Detect which cell encompasses the target text, then output its (X, Y) center coordinate. 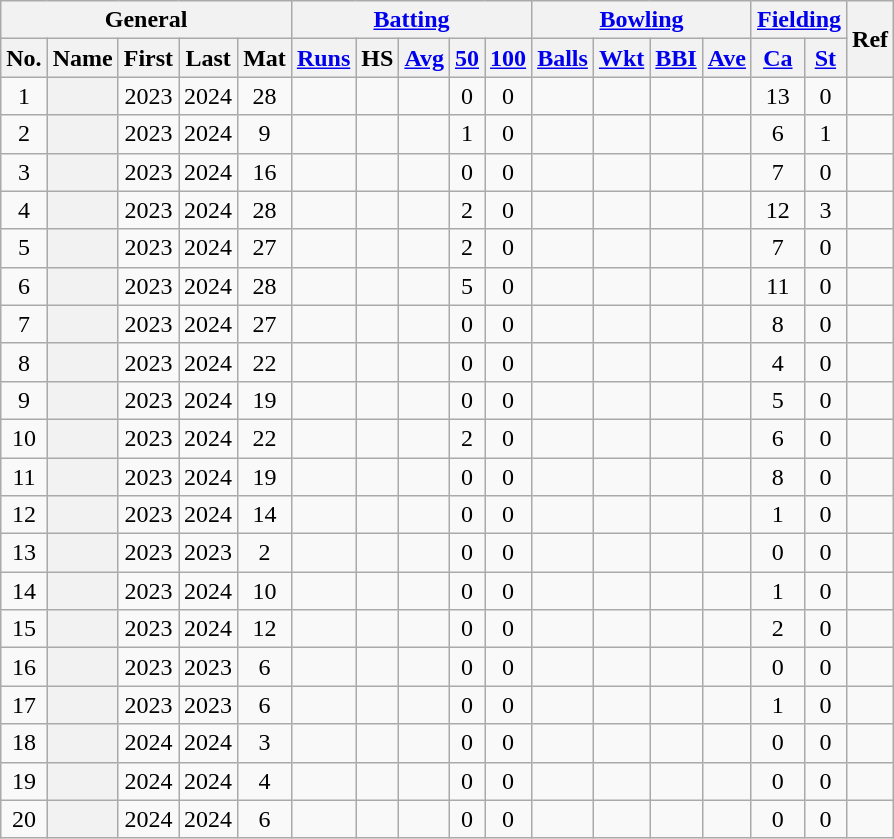
Balls (563, 58)
Bowling (642, 20)
No. (24, 58)
Fielding (798, 20)
Batting (411, 20)
18 (24, 743)
St (825, 58)
HS (378, 58)
Name (82, 58)
Wkt (621, 58)
Last (208, 58)
Runs (323, 58)
15 (24, 629)
Avg (424, 58)
Ca (778, 58)
General (146, 20)
Ave (726, 58)
17 (24, 705)
Ref (870, 39)
First (148, 58)
Mat (265, 58)
20 (24, 819)
50 (466, 58)
100 (508, 58)
BBI (676, 58)
